From the cell containing the given text, extract its center point as (x, y) coordinate. 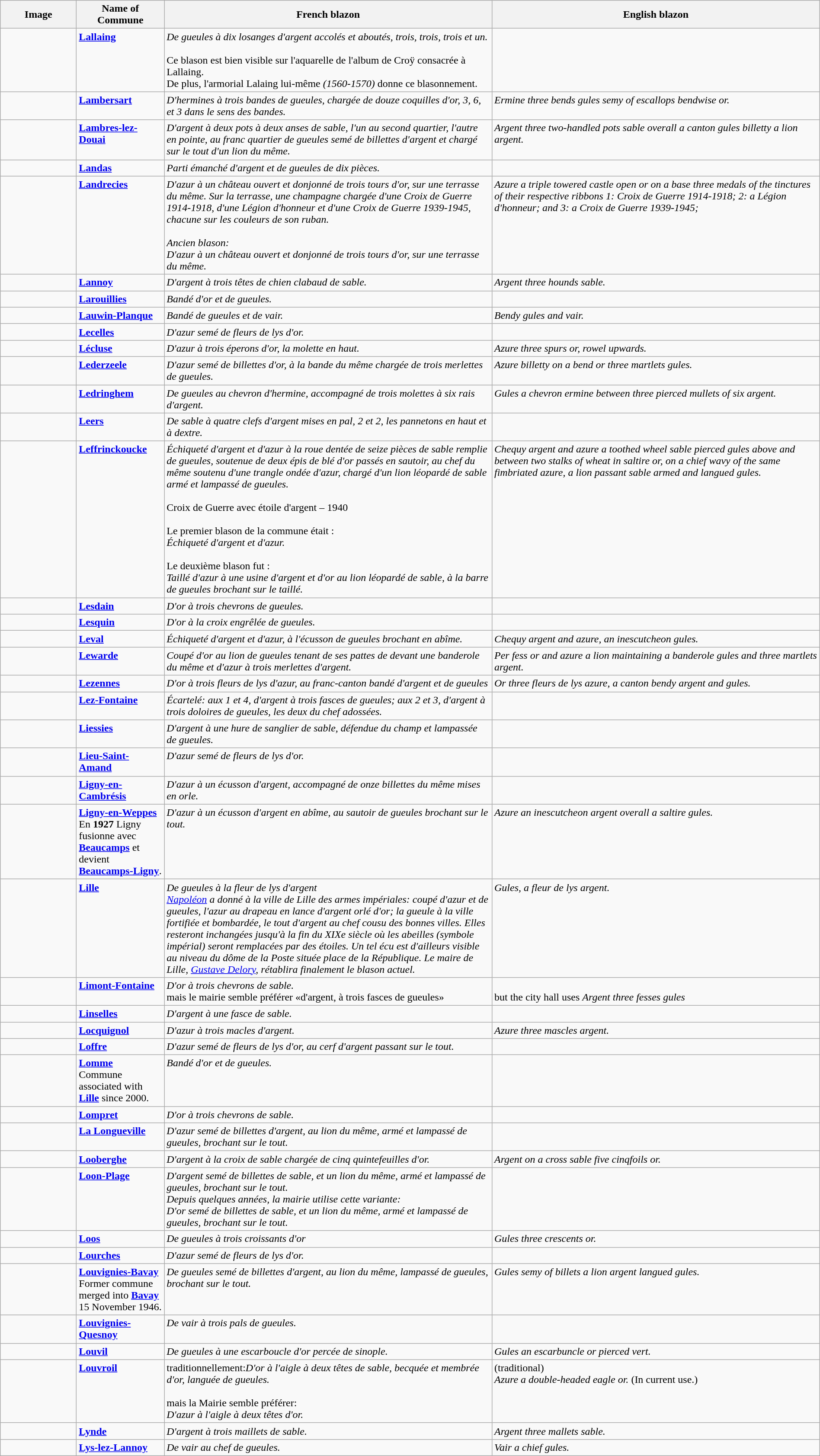
Limont-Fontaine (120, 991)
Lynde (120, 1431)
Ermine three bends gules semy of escallops bendwise or. (656, 106)
Argent three hounds sable. (656, 282)
Leers (120, 427)
Linselles (120, 1013)
D'azur semé de fleurs de lys d'or, au cerf d'argent passant sur le tout. (328, 1047)
D'or à trois chevrons de gueules. (328, 606)
Lewarde (120, 661)
De gueules à trois croissants d'or (328, 1239)
Or three fleurs de lys azure, a canton bendy argent and gules. (656, 683)
D'argent à trois maillets de sable. (328, 1431)
Lompret (120, 1115)
Chequy argent and azure, an inescutcheon gules. (656, 639)
Lezennes (120, 683)
D'argent à une fasce de sable. (328, 1013)
Locquignol (120, 1030)
Louvil (120, 1351)
Azure an inescutcheon argent overall a saltire gules. (656, 842)
Landas (120, 168)
Leffrinckoucke (120, 520)
Argent three two-handled pots sable overall a canton gules billetty a lion argent. (656, 140)
D'or à trois chevrons de sable. (328, 1115)
Ligny-en-WeppesEn 1927 Ligny fusionne avec Beaucamps et devient Beaucamps-Ligny. (120, 842)
D'argent à trois têtes de chien clabaud de sable. (328, 282)
Azure billetty on a bend or three martlets gules. (656, 370)
D'azur semé de billettes d'or, à la bande du même chargée de trois merlettes de gueules. (328, 370)
Gules a chevron ermine between three pierced mullets of six argent. (656, 399)
D'azur à un écusson d'argent, accompagné de onze billettes du même mises en orle. (328, 790)
Liessies (120, 734)
Lecelles (120, 332)
Looberghe (120, 1159)
De vair au chef de gueules. (328, 1447)
Louvroil (120, 1391)
Lambres-lez-Douai (120, 140)
Bendy gules and vair. (656, 315)
Image (38, 15)
D'hermines à trois bandes de gueules, chargée de douze coquilles d'or, 3, 6, et 3 dans le sens des bandes. (328, 106)
La Longueville (120, 1137)
D'or à trois fleurs de lys d'azur, au franc-canton bandé d'argent et de gueules (328, 683)
Leval (120, 639)
Loon-Plage (120, 1199)
Lallaing (120, 60)
but the city hall uses Argent three fesses gules (656, 991)
Lieu-Saint-Amand (120, 762)
Lille (120, 928)
Louvignies-Quesnoy (120, 1329)
Louvignies-BavayFormer commune merged into Bavay 15 November 1946. (120, 1289)
English blazon (656, 15)
Bandé de gueules et de vair. (328, 315)
Name of Commune (120, 15)
De sable à quatre clefs d'argent mises en pal, 2 et 2, les pannetons en haut et à dextre. (328, 427)
Lourches (120, 1255)
Lambersart (120, 106)
Per fess or and azure a lion maintaining a banderole gules and three martlets argent. (656, 661)
Loffre (120, 1047)
Lauwin-Planque (120, 315)
D'argent à la croix de sable chargée de cinq quintefeuilles d'or. (328, 1159)
Ledringhem (120, 399)
French blazon (328, 15)
Échiqueté d'argent et d'azur, à l'écusson de gueules brochant en abîme. (328, 639)
Lécluse (120, 348)
D'argent à une hure de sanglier de sable, défendue du champ et lampassée de gueules. (328, 734)
LommeCommune associated with Lille since 2000. (120, 1081)
(traditional)Azure a double-headed eagle or. (In current use.) (656, 1391)
De vair à trois pals de gueules. (328, 1329)
Coupé d'or au lion de gueules tenant de ses pattes de devant une banderole du même et d'azur à trois merlettes d'argent. (328, 661)
Azure three mascles argent. (656, 1030)
Landrecies (120, 225)
De gueules à une escarboucle d'or percée de sinople. (328, 1351)
Lannoy (120, 282)
D'or à trois chevrons de sable.mais le mairie semble préférer «d'argent, à trois fasces de gueules» (328, 991)
D'azur semé de billettes d'argent, au lion du même, armé et lampassé de gueules, brochant sur le tout. (328, 1137)
Gules an escarbuncle or pierced vert. (656, 1351)
Gules three crescents or. (656, 1239)
D'azur à un écusson d'argent en abîme, au sautoir de gueules brochant sur le tout. (328, 842)
Ligny-en-Cambrésis (120, 790)
Lez-Fontaine (120, 706)
Loos (120, 1239)
Argent on a cross sable five cinqfoils or. (656, 1159)
De gueules au chevron d'hermine, accompagné de trois molettes à six rais d'argent. (328, 399)
Lesdain (120, 606)
Écartelé: aux 1 et 4, d'argent à trois fasces de gueules; aux 2 et 3, d'argent à trois doloires de gueules, les deux du chef adossées. (328, 706)
De gueules semé de billettes d'argent, au lion du même, lampassé de gueules, brochant sur le tout. (328, 1289)
D'azur à trois éperons d'or, la molette en haut. (328, 348)
Lesquin (120, 622)
Gules semy of billets a lion argent langued gules. (656, 1289)
D'or à la croix engrêlée de gueules. (328, 622)
Gules, a fleur de lys argent. (656, 928)
Lys-lez-Lannoy (120, 1447)
Vair a chief gules. (656, 1447)
Larouillies (120, 299)
Azure three spurs or, rowel upwards. (656, 348)
Lederzeele (120, 370)
Argent three mallets sable. (656, 1431)
Parti émanché d'argent et de gueules de dix pièces. (328, 168)
D'azur à trois macles d'argent. (328, 1030)
